Pinpoint the cell where the given text exists, returning its [x, y] midpoint coordinate. 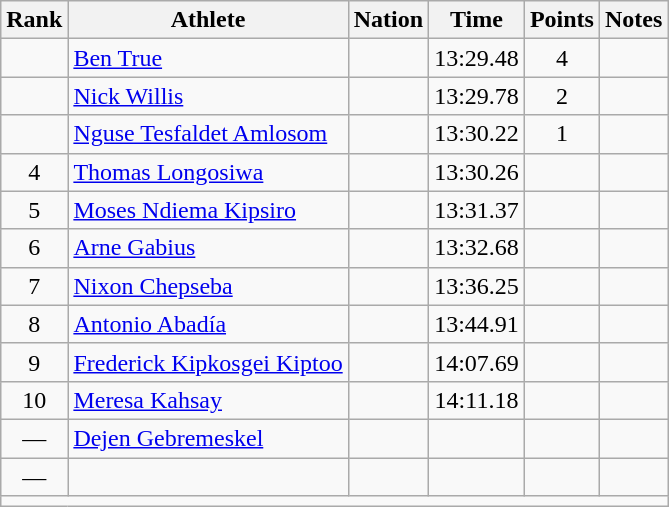
Notes [633, 20]
Dejen Gebremeskel [208, 438]
Thomas Longosiwa [208, 172]
Time [477, 20]
Nguse Tesfaldet Amlosom [208, 134]
9 [34, 362]
7 [34, 286]
6 [34, 248]
Nixon Chepseba [208, 286]
13:36.25 [477, 286]
Points [562, 20]
2 [562, 96]
13:29.48 [477, 58]
1 [562, 134]
13:32.68 [477, 248]
Rank [34, 20]
13:44.91 [477, 324]
5 [34, 210]
13:30.26 [477, 172]
14:11.18 [477, 400]
10 [34, 400]
Nick Willis [208, 96]
Arne Gabius [208, 248]
13:29.78 [477, 96]
Frederick Kipkosgei Kiptoo [208, 362]
13:31.37 [477, 210]
Nation [388, 20]
Antonio Abadía [208, 324]
13:30.22 [477, 134]
14:07.69 [477, 362]
8 [34, 324]
Meresa Kahsay [208, 400]
Moses Ndiema Kipsiro [208, 210]
Athlete [208, 20]
Ben True [208, 58]
